Extract the [X, Y] coordinate from the center of the cell holding the provided text.  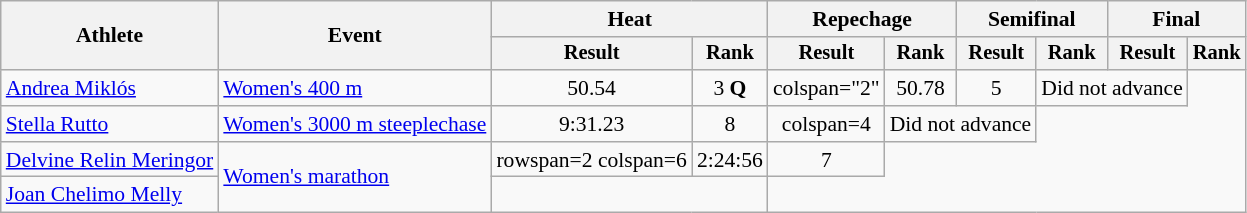
50.54 [592, 88]
Women's 3000 m steeplechase [354, 124]
5 [996, 88]
Repechage [862, 19]
Heat [630, 19]
7 [826, 160]
colspan=4 [826, 124]
Joan Chelimo Melly [110, 195]
8 [730, 124]
rowspan=2 colspan=6 [592, 160]
Event [354, 36]
Women's 400 m [354, 88]
Stella Rutto [110, 124]
colspan="2" [826, 88]
Athlete [110, 36]
3 Q [730, 88]
Delvine Relin Meringor [110, 160]
Final [1176, 19]
9:31.23 [592, 124]
Women's marathon [354, 178]
Andrea Miklós [110, 88]
50.78 [921, 88]
2:24:56 [730, 160]
Semifinal [1032, 19]
